For the text-containing cell, return its midpoint in [x, y] coordinate format. 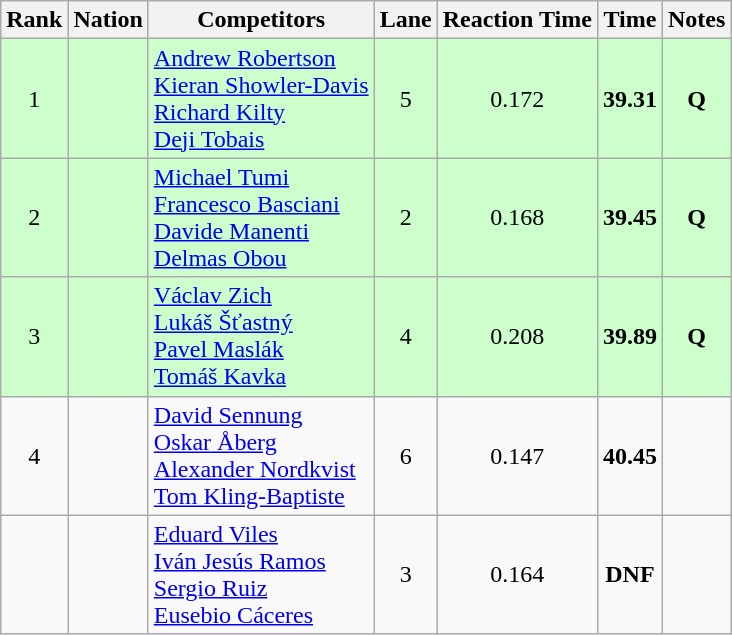
39.45 [630, 218]
0.168 [517, 218]
Václav ZichLukáš ŠťastnýPavel MaslákTomáš Kavka [261, 336]
Eduard VilesIván Jesús RamosSergio RuizEusebio Cáceres [261, 574]
Michael TumiFrancesco BascianiDavide ManentiDelmas Obou [261, 218]
0.208 [517, 336]
Andrew RobertsonKieran Showler-DavisRichard KiltyDeji Tobais [261, 98]
39.89 [630, 336]
Nation [108, 20]
0.164 [517, 574]
6 [406, 456]
Lane [406, 20]
Notes [696, 20]
1 [34, 98]
40.45 [630, 456]
Time [630, 20]
Rank [34, 20]
0.172 [517, 98]
Reaction Time [517, 20]
5 [406, 98]
David SennungOskar ÅbergAlexander NordkvistTom Kling-Baptiste [261, 456]
Competitors [261, 20]
DNF [630, 574]
39.31 [630, 98]
0.147 [517, 456]
